Locate the cell with the specified text and output its (X, Y) center coordinate. 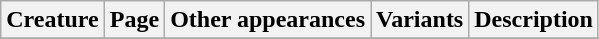
Page (134, 20)
Other appearances (268, 20)
Creature (52, 20)
Description (534, 20)
Variants (420, 20)
